Return [x, y] of the center of cell containing provided text 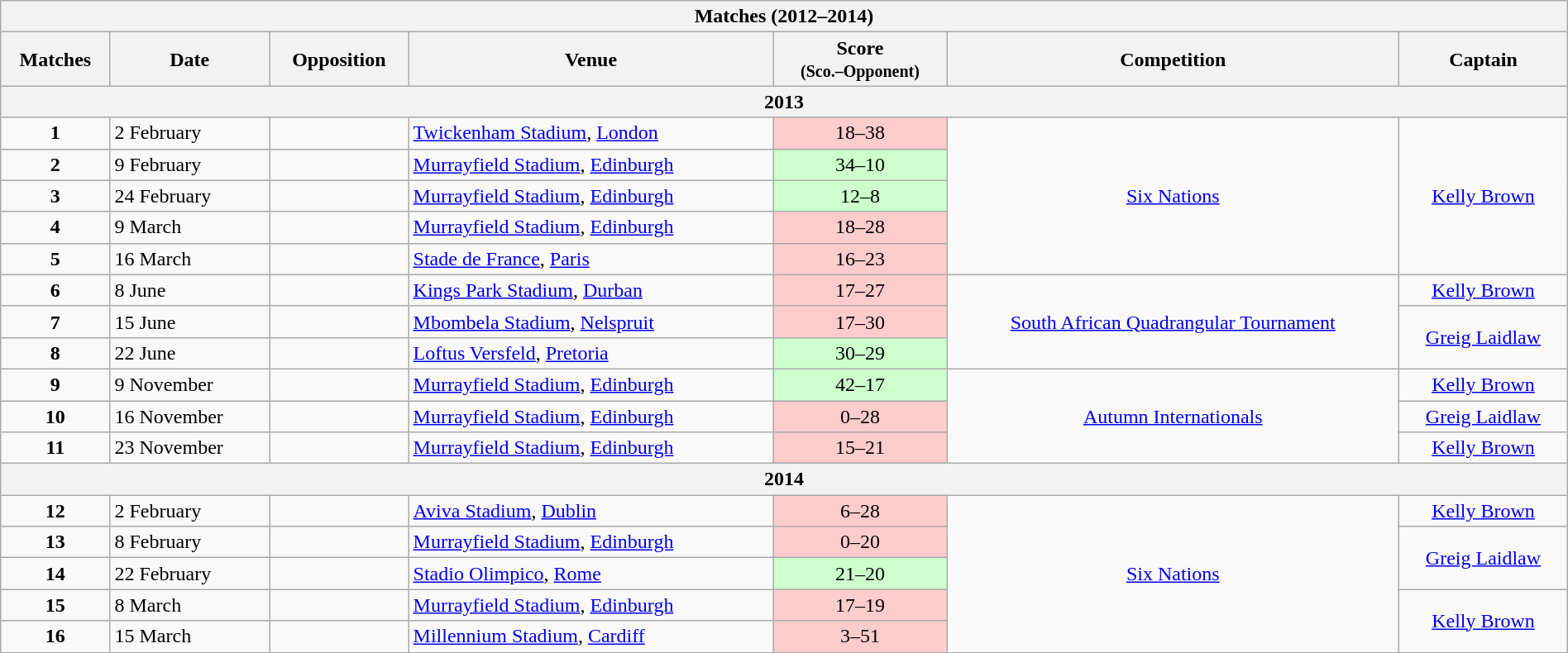
16–23 [860, 259]
9 March [190, 227]
Matches [55, 60]
16 March [190, 259]
17–30 [860, 322]
10 [55, 416]
18–28 [860, 227]
16 November [190, 416]
8 June [190, 290]
2013 [784, 102]
15–21 [860, 448]
9 [55, 384]
22 June [190, 353]
Stade de France, Paris [590, 259]
Matches (2012–2014) [784, 17]
7 [55, 322]
Stadio Olimpico, Rome [590, 574]
8 March [190, 605]
Competition [1173, 60]
15 [55, 605]
16 [55, 636]
Loftus Versfeld, Pretoria [590, 353]
17–19 [860, 605]
9 November [190, 384]
Score(Sco.–Opponent) [860, 60]
Mbombela Stadium, Nelspruit [590, 322]
8 [55, 353]
34–10 [860, 164]
23 November [190, 448]
Venue [590, 60]
Autumn Internationals [1173, 416]
Captain [1484, 60]
24 February [190, 196]
12 [55, 511]
8 February [190, 542]
2014 [784, 479]
22 February [190, 574]
0–20 [860, 542]
9 February [190, 164]
15 March [190, 636]
30–29 [860, 353]
42–17 [860, 384]
15 June [190, 322]
13 [55, 542]
Twickenham Stadium, London [590, 133]
6–28 [860, 511]
0–28 [860, 416]
14 [55, 574]
2 [55, 164]
3–51 [860, 636]
South African Quadrangular Tournament [1173, 322]
17–27 [860, 290]
12–8 [860, 196]
4 [55, 227]
1 [55, 133]
11 [55, 448]
Millennium Stadium, Cardiff [590, 636]
Kings Park Stadium, Durban [590, 290]
Aviva Stadium, Dublin [590, 511]
3 [55, 196]
21–20 [860, 574]
18–38 [860, 133]
5 [55, 259]
Opposition [339, 60]
6 [55, 290]
Date [190, 60]
